Pinpoint the cell where the given text exists, returning its [X, Y] midpoint coordinate. 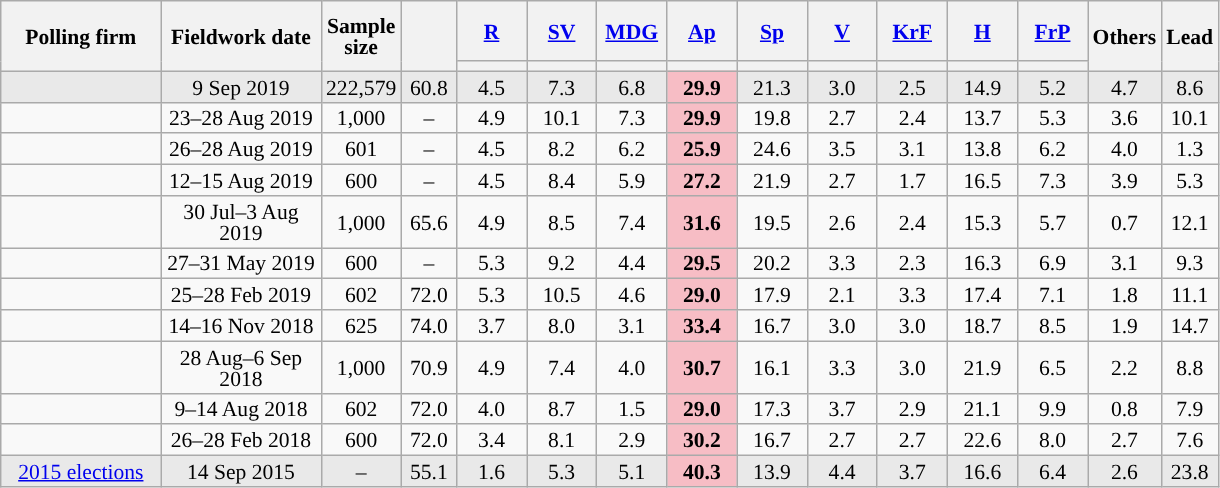
601 [361, 150]
11.1 [1190, 294]
Ap [702, 31]
8.4 [562, 180]
1.9 [1125, 326]
5.1 [632, 472]
6.9 [1052, 264]
19.5 [772, 222]
Lead [1190, 36]
2.5 [912, 86]
30.7 [702, 367]
8.2 [562, 150]
14.9 [982, 86]
18.7 [982, 326]
1.8 [1125, 294]
9–14 Aug 2018 [241, 408]
65.6 [428, 222]
8.8 [1190, 367]
6.8 [632, 86]
Samplesize [361, 36]
12.1 [1190, 222]
625 [361, 326]
22.6 [982, 440]
14–16 Nov 2018 [241, 326]
10.5 [562, 294]
13.8 [982, 150]
74.0 [428, 326]
Sp [772, 31]
14 Sep 2015 [241, 472]
2.3 [912, 264]
0.8 [1125, 408]
30 Jul–3 Aug 2019 [241, 222]
7.1 [1052, 294]
17.4 [982, 294]
23.8 [1190, 472]
12–15 Aug 2019 [241, 180]
17.9 [772, 294]
Others [1125, 36]
SV [562, 31]
16.1 [772, 367]
7.6 [1190, 440]
13.7 [982, 118]
3.4 [491, 440]
24.6 [772, 150]
30.2 [702, 440]
31.6 [702, 222]
2.2 [1125, 367]
0.7 [1125, 222]
6.4 [1052, 472]
60.8 [428, 86]
17.3 [772, 408]
19.8 [772, 118]
27–31 May 2019 [241, 264]
FrP [1052, 31]
21.3 [772, 86]
16.5 [982, 180]
40.3 [702, 472]
Polling firm [81, 36]
1.6 [491, 472]
20.2 [772, 264]
21.1 [982, 408]
55.1 [428, 472]
1.7 [912, 180]
25–28 Feb 2019 [241, 294]
14.7 [1190, 326]
16.3 [982, 264]
25.9 [702, 150]
4.6 [632, 294]
70.9 [428, 367]
8.1 [562, 440]
Fieldwork date [241, 36]
5.7 [1052, 222]
6.5 [1052, 367]
8.7 [562, 408]
9.2 [562, 264]
28 Aug–6 Sep 2018 [241, 367]
2.1 [842, 294]
KrF [912, 31]
26–28 Aug 2019 [241, 150]
9.9 [1052, 408]
3.6 [1125, 118]
MDG [632, 31]
13.9 [772, 472]
9 Sep 2019 [241, 86]
5.2 [1052, 86]
8.6 [1190, 86]
3.5 [842, 150]
15.3 [982, 222]
26–28 Feb 2018 [241, 440]
R [491, 31]
9.3 [1190, 264]
5.9 [632, 180]
27.2 [702, 180]
V [842, 31]
2015 elections [81, 472]
1.3 [1190, 150]
1.5 [632, 408]
7.9 [1190, 408]
H [982, 31]
3.9 [1125, 180]
33.4 [702, 326]
16.6 [982, 472]
29.5 [702, 264]
222,579 [361, 86]
4.7 [1125, 86]
23–28 Aug 2019 [241, 118]
